Provide the (x, y) coordinate of the cell's center where the given text is located.  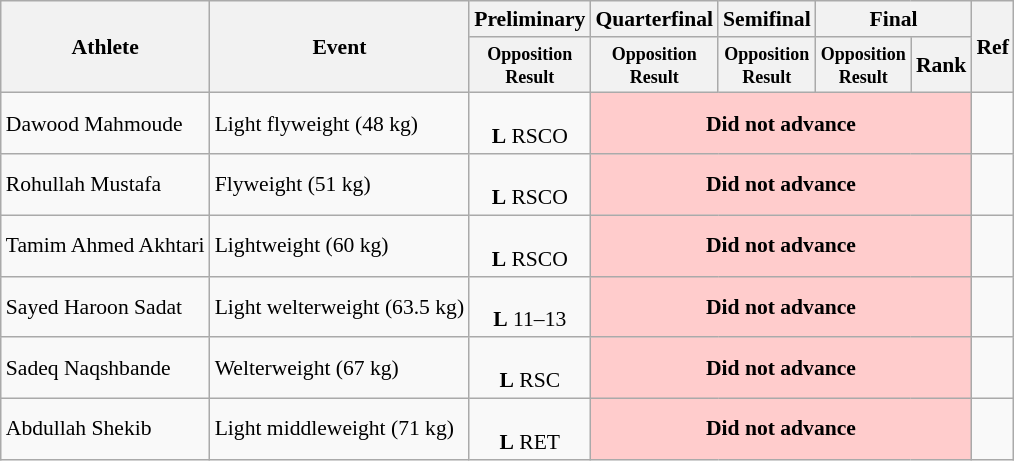
Flyweight (51 kg) (340, 184)
Sadeq Naqshbande (106, 368)
Abdullah Shekib (106, 430)
Welterweight (67 kg) (340, 368)
Light welterweight (63.5 kg) (340, 306)
Tamim Ahmed Akhtari (106, 246)
Rank (942, 65)
Dawood Mahmoude (106, 124)
L 11–13 (530, 306)
Semifinal (767, 19)
Preliminary (530, 19)
Event (340, 47)
Light middleweight (71 kg) (340, 430)
Quarterfinal (654, 19)
Final (894, 19)
Athlete (106, 47)
Sayed Haroon Sadat (106, 306)
L RET (530, 430)
Ref (992, 47)
Rohullah Mustafa (106, 184)
Lightweight (60 kg) (340, 246)
Light flyweight (48 kg) (340, 124)
L RSC (530, 368)
